Identify which cell holds the provided text, then report its [X, Y] central coordinate. 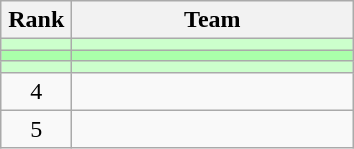
Rank [36, 20]
4 [36, 91]
Team [212, 20]
5 [36, 129]
